From the cell containing the given text, extract its center point as [X, Y] coordinate. 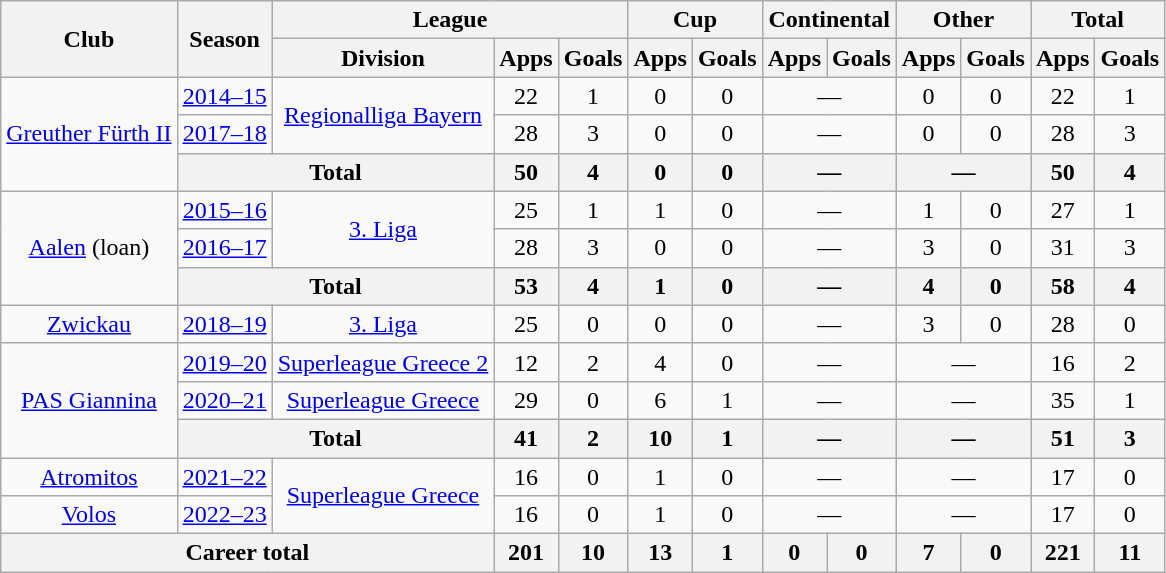
Division [383, 58]
Regionalliga Bayern [383, 115]
Career total [248, 553]
29 [526, 400]
12 [526, 362]
27 [1062, 210]
2016–17 [224, 248]
7 [928, 553]
31 [1062, 248]
35 [1062, 400]
Superleague Greece 2 [383, 362]
PAS Giannina [89, 400]
58 [1062, 286]
2015–16 [224, 210]
2014–15 [224, 96]
Zwickau [89, 324]
2021–22 [224, 477]
2017–18 [224, 134]
2020–21 [224, 400]
League [450, 20]
51 [1062, 438]
Greuther Fürth II [89, 134]
Volos [89, 515]
Cup [695, 20]
11 [1130, 553]
53 [526, 286]
Continental [829, 20]
221 [1062, 553]
13 [660, 553]
2022–23 [224, 515]
201 [526, 553]
2018–19 [224, 324]
Other [963, 20]
41 [526, 438]
6 [660, 400]
2019–20 [224, 362]
Season [224, 39]
Atromitos [89, 477]
Club [89, 39]
Aalen (loan) [89, 248]
